Pinpoint the cell where the given text exists, returning its (x, y) midpoint coordinate. 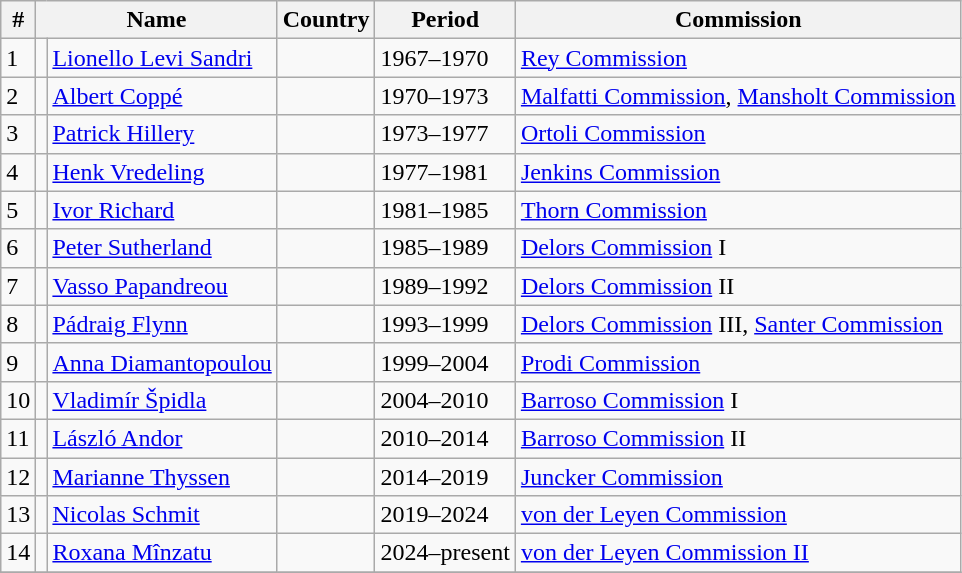
Delors Commission I (738, 248)
Ivor Richard (162, 210)
# (18, 20)
3 (18, 134)
2024–present (445, 553)
4 (18, 172)
Marianne Thyssen (162, 477)
Henk Vredeling (162, 172)
Barroso Commission I (738, 400)
2019–2024 (445, 515)
Ortoli Commission (738, 134)
Roxana Mînzatu (162, 553)
6 (18, 248)
Prodi Commission (738, 362)
Juncker Commission (738, 477)
von der Leyen Commission II (738, 553)
Thorn Commission (738, 210)
Patrick Hillery (162, 134)
Anna Diamantopoulou (162, 362)
Vasso Papandreou (162, 286)
von der Leyen Commission (738, 515)
Barroso Commission II (738, 438)
1970–1973 (445, 96)
Peter Sutherland (162, 248)
13 (18, 515)
8 (18, 324)
12 (18, 477)
Nicolas Schmit (162, 515)
Rey Commission (738, 58)
1985–1989 (445, 248)
1993–1999 (445, 324)
Lionello Levi Sandri (162, 58)
5 (18, 210)
2014–2019 (445, 477)
1999–2004 (445, 362)
1 (18, 58)
7 (18, 286)
Delors Commission II (738, 286)
1989–1992 (445, 286)
Commission (738, 20)
Delors Commission III, Santer Commission (738, 324)
Pádraig Flynn (162, 324)
14 (18, 553)
2004–2010 (445, 400)
Albert Coppé (162, 96)
11 (18, 438)
1977–1981 (445, 172)
1967–1970 (445, 58)
László Andor (162, 438)
Country (326, 20)
Malfatti Commission, Mansholt Commission (738, 96)
Jenkins Commission (738, 172)
Name (156, 20)
2010–2014 (445, 438)
Vladimír Špidla (162, 400)
1981–1985 (445, 210)
Period (445, 20)
9 (18, 362)
2 (18, 96)
1973–1977 (445, 134)
10 (18, 400)
